For the text-containing cell, return its midpoint in [x, y] coordinate format. 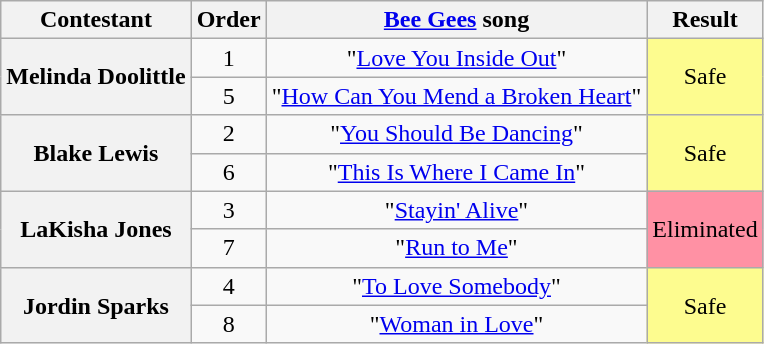
"You Should Be Dancing" [456, 134]
Melinda Doolittle [96, 77]
3 [228, 210]
2 [228, 134]
7 [228, 248]
"To Love Somebody" [456, 286]
Bee Gees song [456, 20]
"How Can You Mend a Broken Heart" [456, 96]
"Run to Me" [456, 248]
LaKisha Jones [96, 229]
"Woman in Love" [456, 324]
Blake Lewis [96, 153]
Eliminated [705, 229]
"Love You Inside Out" [456, 58]
"Stayin' Alive" [456, 210]
"This Is Where I Came In" [456, 172]
Contestant [96, 20]
6 [228, 172]
4 [228, 286]
Jordin Sparks [96, 305]
5 [228, 96]
Order [228, 20]
8 [228, 324]
Result [705, 20]
1 [228, 58]
